Return the (X, Y) coordinate for the center point of the cell that contains the specified text.  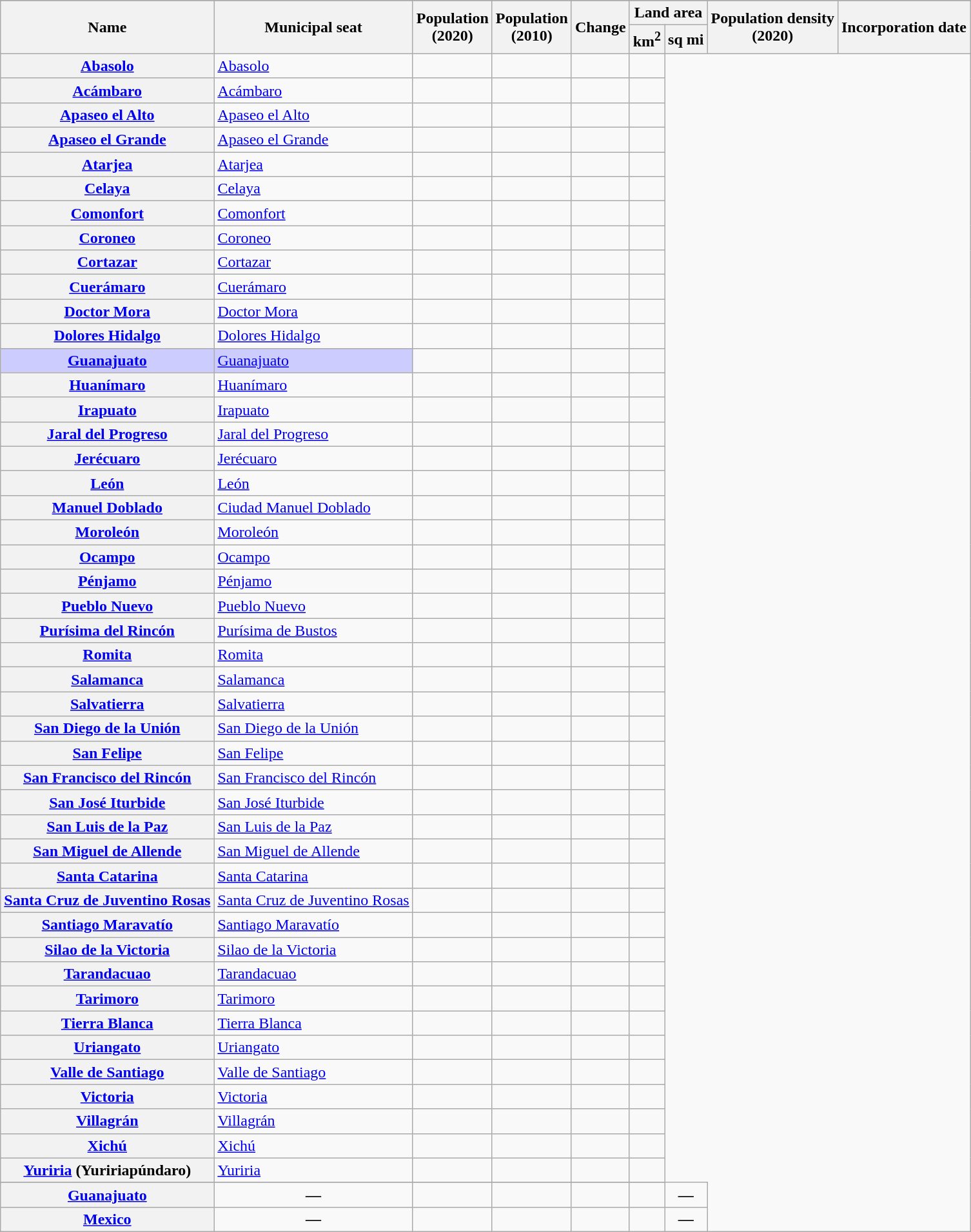
Name (107, 27)
Purísima del Rincón (107, 631)
Ciudad Manuel Doblado (313, 507)
Population density(2020) (772, 27)
Population(2020) (453, 27)
Yuriria (313, 1170)
Land area (668, 13)
Yuriria (Yuririapúndaro) (107, 1170)
sq mi (686, 40)
km2 (647, 40)
Manuel Doblado (107, 507)
Municipal seat (313, 27)
Purísima de Bustos (313, 631)
Population(2010) (531, 27)
Incorporation date (904, 27)
Mexico (107, 1219)
Change (600, 27)
